Detect which cell encompasses the target text, then output its [X, Y] center coordinate. 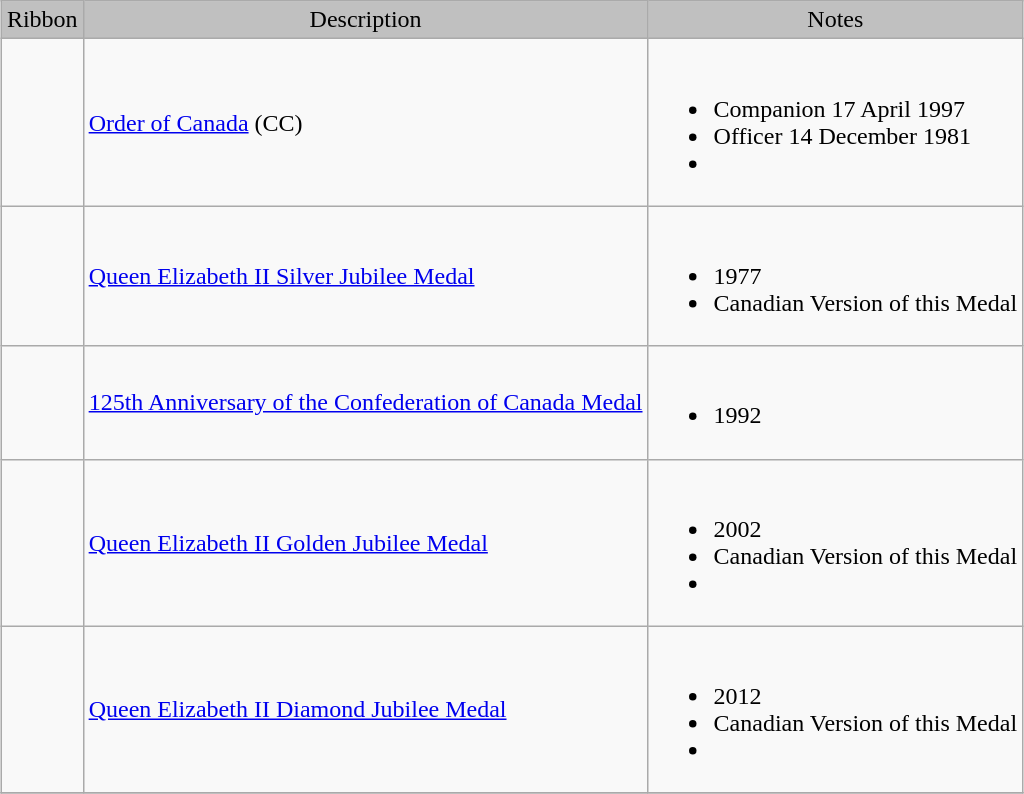
Queen Elizabeth II Diamond Jubilee Medal [366, 710]
Queen Elizabeth II Golden Jubilee Medal [366, 542]
Notes [836, 20]
2002Canadian Version of this Medal [836, 542]
1992 [836, 402]
Queen Elizabeth II Silver Jubilee Medal [366, 276]
2012Canadian Version of this Medal [836, 710]
125th Anniversary of the Confederation of Canada Medal [366, 402]
Companion 17 April 1997Officer 14 December 1981 [836, 122]
Ribbon [42, 20]
1977Canadian Version of this Medal [836, 276]
Order of Canada (CC) [366, 122]
Description [366, 20]
